Provide the [x, y] coordinate of the cell's center where the given text is located.  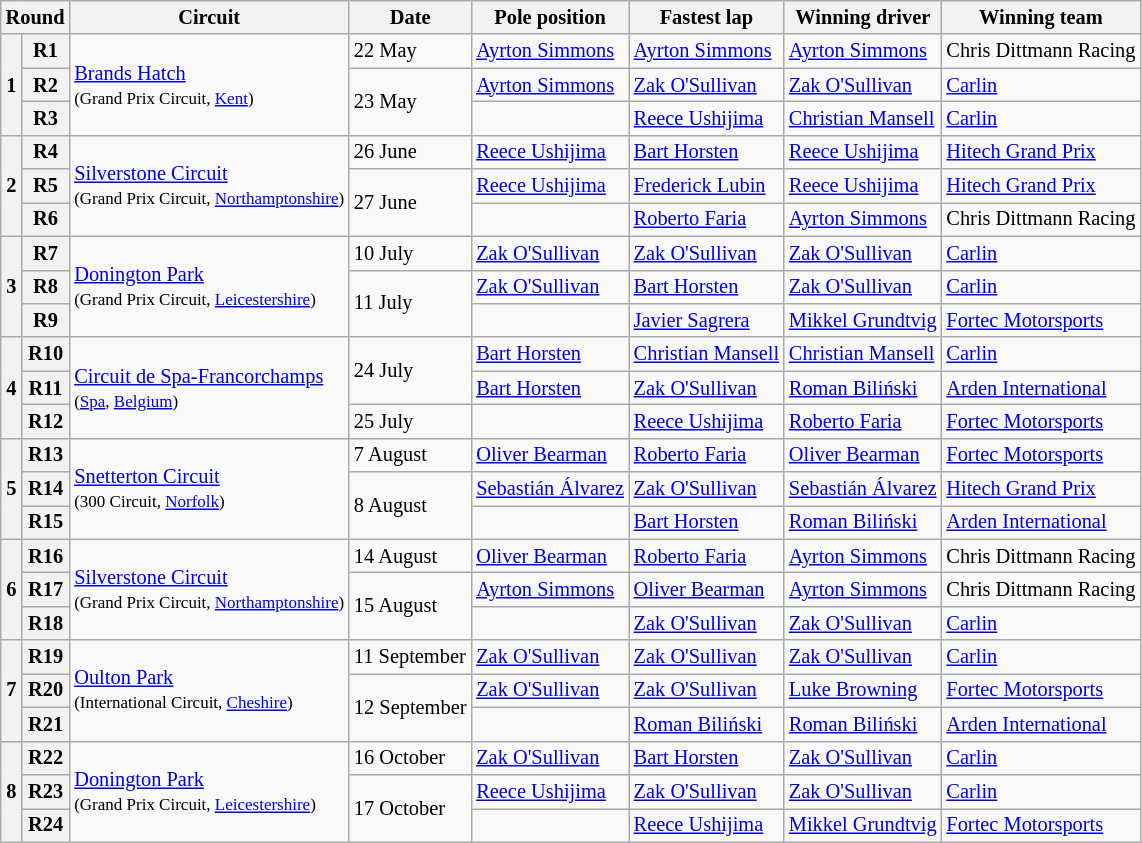
R16 [46, 556]
Winning team [1040, 17]
17 October [410, 808]
Brands Hatch(Grand Prix Circuit, Kent) [209, 84]
27 June [410, 202]
Fastest lap [706, 17]
R6 [46, 219]
26 June [410, 152]
R14 [46, 489]
R13 [46, 455]
22 May [410, 51]
Winning driver [863, 17]
R7 [46, 253]
R15 [46, 522]
25 July [410, 421]
R23 [46, 791]
R18 [46, 623]
1 [12, 84]
Date [410, 17]
Circuit [209, 17]
R5 [46, 186]
Frederick Lubin [706, 186]
Luke Browning [863, 690]
23 May [410, 102]
R9 [46, 320]
24 July [410, 370]
10 July [410, 253]
7 August [410, 455]
Snetterton Circuit(300 Circuit, Norfolk) [209, 488]
8 August [410, 506]
6 [12, 590]
8 [12, 792]
14 August [410, 556]
R3 [46, 118]
R1 [46, 51]
11 July [410, 304]
15 August [410, 606]
R19 [46, 657]
2 [12, 186]
16 October [410, 758]
R11 [46, 388]
3 [12, 286]
R10 [46, 354]
R12 [46, 421]
11 September [410, 657]
4 [12, 388]
5 [12, 488]
Oulton Park(International Circuit, Cheshire) [209, 690]
Round [36, 17]
12 September [410, 706]
Circuit de Spa-Francorchamps(Spa, Belgium) [209, 388]
R4 [46, 152]
R22 [46, 758]
R20 [46, 690]
R24 [46, 825]
Pole position [550, 17]
R2 [46, 85]
R21 [46, 724]
Javier Sagrera [706, 320]
R8 [46, 287]
R17 [46, 589]
7 [12, 690]
